Determine the (x, y) coordinate at the center of the cell enclosing the given text.  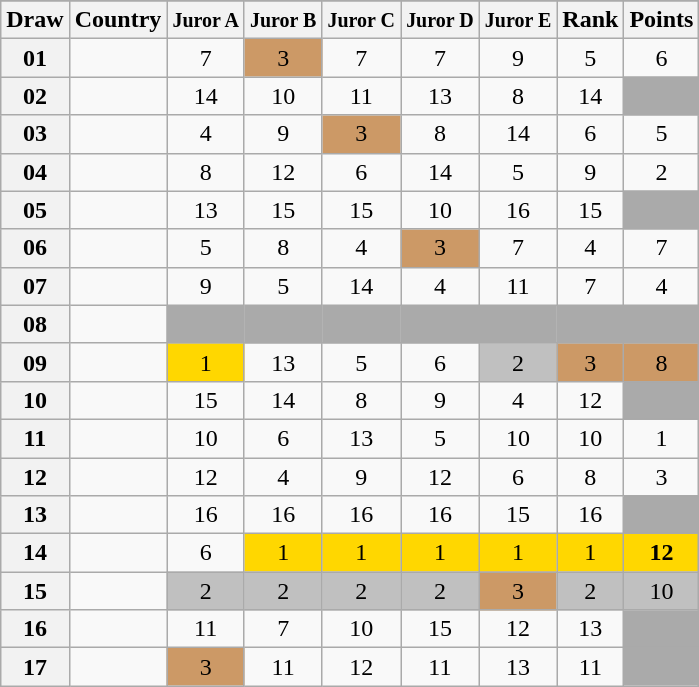
06 (35, 248)
Juror B (283, 20)
02 (35, 96)
08 (35, 324)
Juror A (206, 20)
Points (662, 20)
03 (35, 134)
Juror E (518, 20)
07 (35, 286)
Country (118, 20)
17 (35, 667)
Juror C (362, 20)
Juror D (440, 20)
05 (35, 210)
04 (35, 172)
Rank (590, 20)
Draw (35, 20)
01 (35, 58)
09 (35, 362)
